Search for the cell housing the specified text and yield its (X, Y) center coordinate. 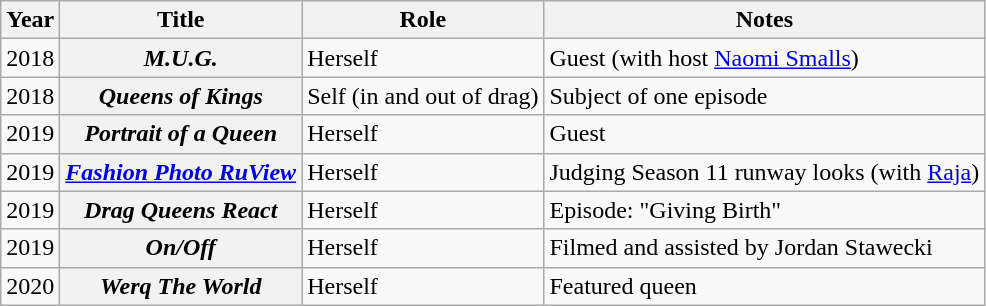
Role (423, 20)
Guest (764, 134)
Episode: "Giving Birth" (764, 210)
Portrait of a Queen (181, 134)
Drag Queens React (181, 210)
Self (in and out of drag) (423, 96)
Fashion Photo RuView (181, 172)
Werq The World (181, 286)
Queens of Kings (181, 96)
2020 (30, 286)
Judging Season 11 runway looks (with Raja) (764, 172)
Featured queen (764, 286)
Subject of one episode (764, 96)
On/Off (181, 248)
Title (181, 20)
Year (30, 20)
Guest (with host Naomi Smalls) (764, 58)
Notes (764, 20)
M.U.G. (181, 58)
Filmed and assisted by Jordan Stawecki (764, 248)
